Capture the cell that displays the provided text and extract its [X, Y] central coordinate. 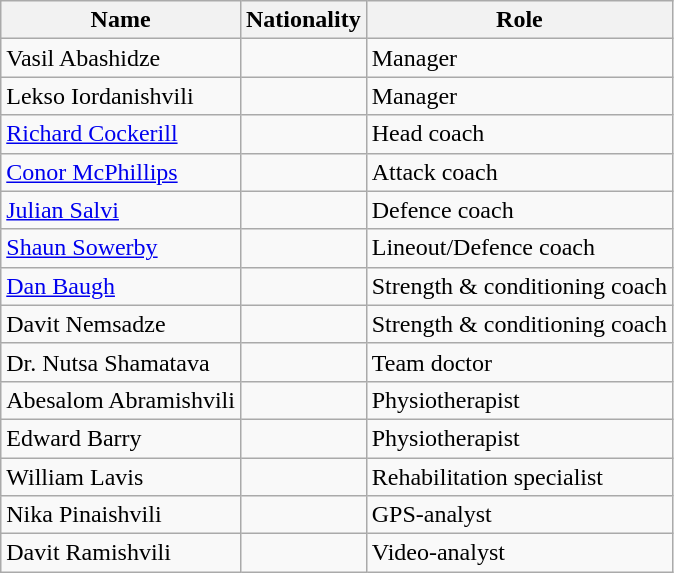
William Lavis [121, 477]
Defence coach [519, 210]
Rehabilitation specialist [519, 477]
Head coach [519, 134]
Davit Nemsadze [121, 324]
Shaun Sowerby [121, 248]
Nika Pinaishvili [121, 515]
Vasil Abashidze [121, 58]
Team doctor [519, 362]
Nationality [303, 20]
Edward Barry [121, 438]
Dan Baugh [121, 286]
Role [519, 20]
Julian Salvi [121, 210]
Name [121, 20]
Davit Ramishvili [121, 553]
Conor McPhillips [121, 172]
Video-analyst [519, 553]
Dr. Nutsa Shamatava [121, 362]
Lineout/Defence coach [519, 248]
Abesalom Abramishvili [121, 400]
Richard Cockerill [121, 134]
Lekso Iordanishvili [121, 96]
GPS-analyst [519, 515]
Attack coach [519, 172]
